Provide the (X, Y) coordinate of the cell's center where the given text is located.  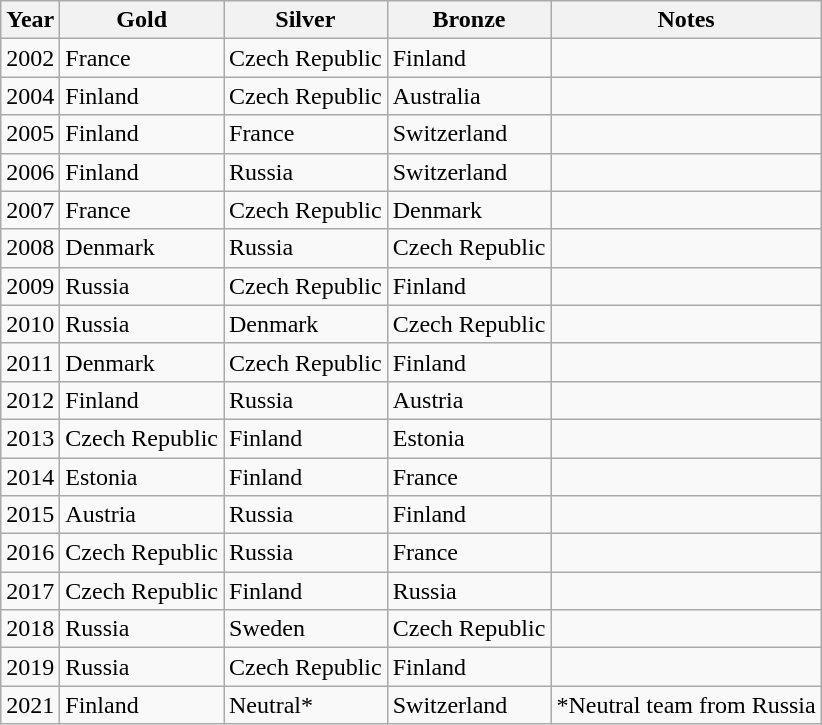
*Neutral team from Russia (686, 705)
2021 (30, 705)
2018 (30, 629)
2008 (30, 248)
2012 (30, 400)
Australia (469, 96)
2010 (30, 324)
2014 (30, 477)
Silver (306, 20)
2011 (30, 362)
2017 (30, 591)
2015 (30, 515)
Gold (142, 20)
Year (30, 20)
2004 (30, 96)
Neutral* (306, 705)
2002 (30, 58)
2009 (30, 286)
2013 (30, 438)
Bronze (469, 20)
2019 (30, 667)
2006 (30, 172)
2016 (30, 553)
2005 (30, 134)
2007 (30, 210)
Notes (686, 20)
Sweden (306, 629)
